From the cell containing the given text, extract its center point as (X, Y) coordinate. 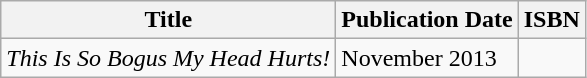
Title (168, 20)
This Is So Bogus My Head Hurts! (168, 58)
November 2013 (427, 58)
ISBN (552, 20)
Publication Date (427, 20)
